Determine the (x, y) coordinate at the center of the cell enclosing the given text.  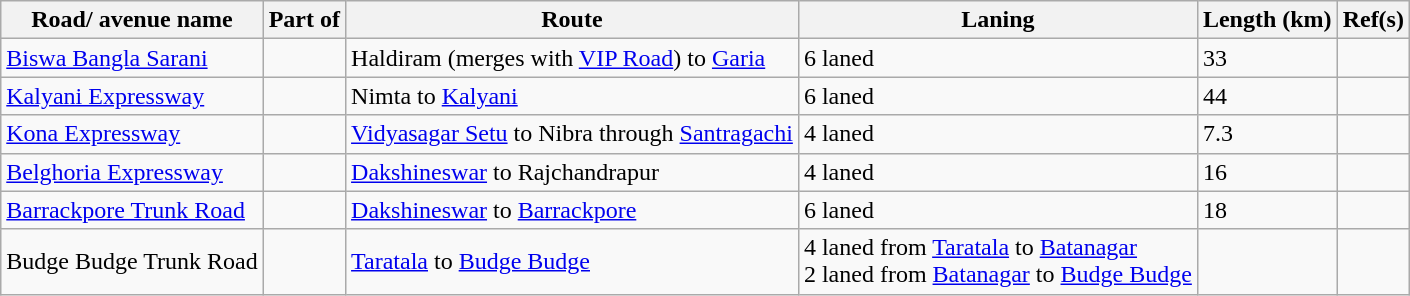
33 (1267, 58)
7.3 (1267, 134)
Kalyani Expressway (132, 96)
16 (1267, 172)
Part of (304, 20)
Barrackpore Trunk Road (132, 210)
Ref(s) (1373, 20)
Route (572, 20)
Vidyasagar Setu to Nibra through Santragachi (572, 134)
Nimta to Kalyani (572, 96)
18 (1267, 210)
Dakshineswar to Rajchandrapur (572, 172)
Laning (998, 20)
Road/ avenue name (132, 20)
Haldiram (merges with VIP Road) to Garia (572, 58)
Biswa Bangla Sarani (132, 58)
Kona Expressway (132, 134)
4 laned from Taratala to Batanagar 2 laned from Batanagar to Budge Budge (998, 262)
Taratala to Budge Budge (572, 262)
Dakshineswar to Barrackpore (572, 210)
Length (km) (1267, 20)
Belghoria Expressway (132, 172)
Budge Budge Trunk Road (132, 262)
44 (1267, 96)
